Search for the cell housing the specified text and yield its (x, y) center coordinate. 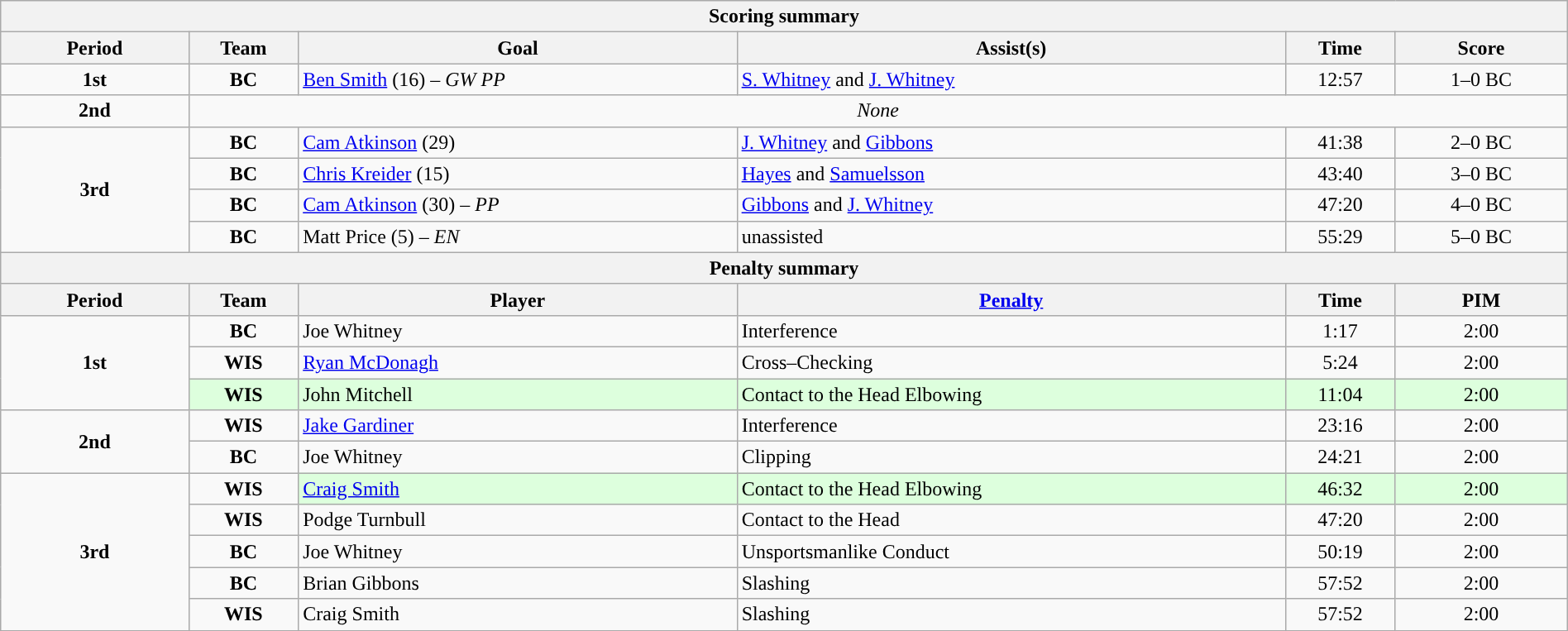
Scoring summary (784, 17)
Hayes and Samuelsson (1011, 174)
Cam Atkinson (29) (518, 142)
John Mitchell (518, 394)
S. Whitney and J. Whitney (1011, 79)
41:38 (1340, 142)
unassisted (1011, 237)
46:32 (1340, 489)
50:19 (1340, 552)
Matt Price (5) – EN (518, 237)
Cross–Checking (1011, 362)
Clipping (1011, 457)
Goal (518, 48)
J. Whitney and Gibbons (1011, 142)
5–0 BC (1481, 237)
Penalty summary (784, 268)
2–0 BC (1481, 142)
1:17 (1340, 331)
12:57 (1340, 79)
Assist(s) (1011, 48)
Brian Gibbons (518, 583)
Ben Smith (16) – GW PP (518, 79)
Chris Kreider (15) (518, 174)
23:16 (1340, 426)
5:24 (1340, 362)
Player (518, 299)
Contact to the Head (1011, 520)
24:21 (1340, 457)
Unsportsmanlike Conduct (1011, 552)
43:40 (1340, 174)
Penalty (1011, 299)
3–0 BC (1481, 174)
Cam Atkinson (30) – PP (518, 205)
55:29 (1340, 237)
11:04 (1340, 394)
Ryan McDonagh (518, 362)
None (878, 111)
4–0 BC (1481, 205)
Gibbons and J. Whitney (1011, 205)
1–0 BC (1481, 79)
Jake Gardiner (518, 426)
Score (1481, 48)
Podge Turnbull (518, 520)
PIM (1481, 299)
